Extract the [x, y] coordinate from the center of the cell holding the provided text.  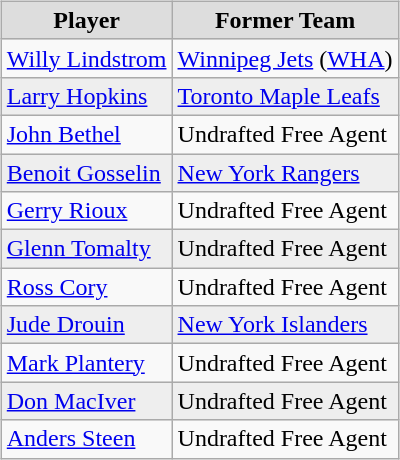
Anders Steen [86, 439]
Larry Hopkins [86, 96]
John Bethel [86, 134]
New York Rangers [285, 173]
New York Islanders [285, 325]
Toronto Maple Leafs [285, 96]
Willy Lindstrom [86, 58]
Former Team [285, 20]
Glenn Tomalty [86, 249]
Gerry Rioux [86, 211]
Player [86, 20]
Mark Plantery [86, 363]
Jude Drouin [86, 325]
Benoit Gosselin [86, 173]
Winnipeg Jets (WHA) [285, 58]
Ross Cory [86, 287]
Don MacIver [86, 401]
